Output the [x, y] coordinate of the center of the cell containing the given text.  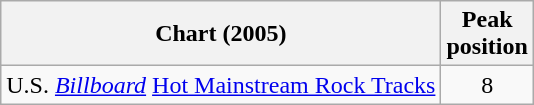
Chart (2005) [221, 34]
Peakposition [487, 34]
U.S. Billboard Hot Mainstream Rock Tracks [221, 85]
8 [487, 85]
